From the cell containing the given text, extract its center point as (x, y) coordinate. 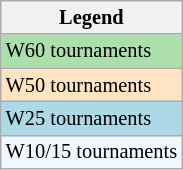
W60 tournaments (92, 51)
W25 tournaments (92, 118)
W10/15 tournaments (92, 152)
Legend (92, 17)
W50 tournaments (92, 85)
